Locate the cell with the specified text and output its (x, y) center coordinate. 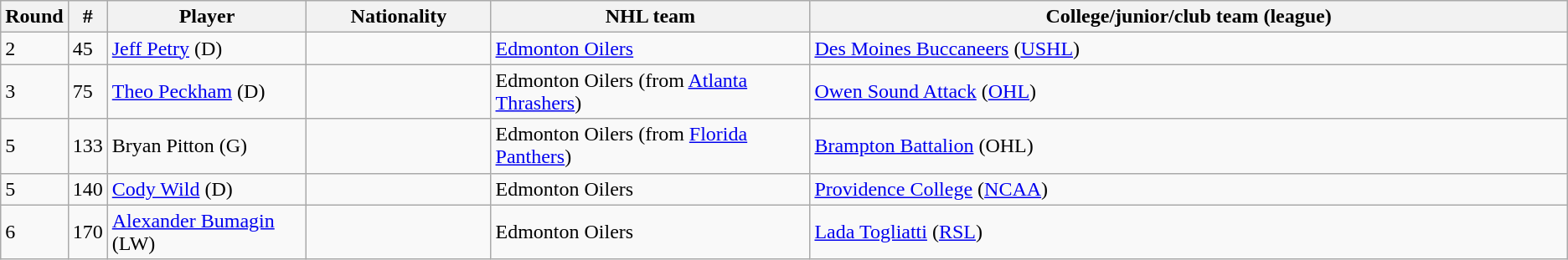
Owen Sound Attack (OHL) (1189, 92)
170 (87, 232)
College/junior/club team (league) (1189, 17)
45 (87, 48)
Theo Peckham (D) (207, 92)
6 (34, 232)
Jeff Petry (D) (207, 48)
Player (207, 17)
# (87, 17)
Nationality (399, 17)
Edmonton Oilers (from Florida Panthers) (650, 145)
Providence College (NCAA) (1189, 189)
2 (34, 48)
Edmonton Oilers (from Atlanta Thrashers) (650, 92)
Lada Togliatti (RSL) (1189, 232)
Round (34, 17)
Bryan Pitton (G) (207, 145)
Brampton Battalion (OHL) (1189, 145)
140 (87, 189)
Alexander Bumagin (LW) (207, 232)
133 (87, 145)
3 (34, 92)
Cody Wild (D) (207, 189)
75 (87, 92)
NHL team (650, 17)
Des Moines Buccaneers (USHL) (1189, 48)
